Determine the [x, y] coordinate at the center of the cell enclosing the given text.  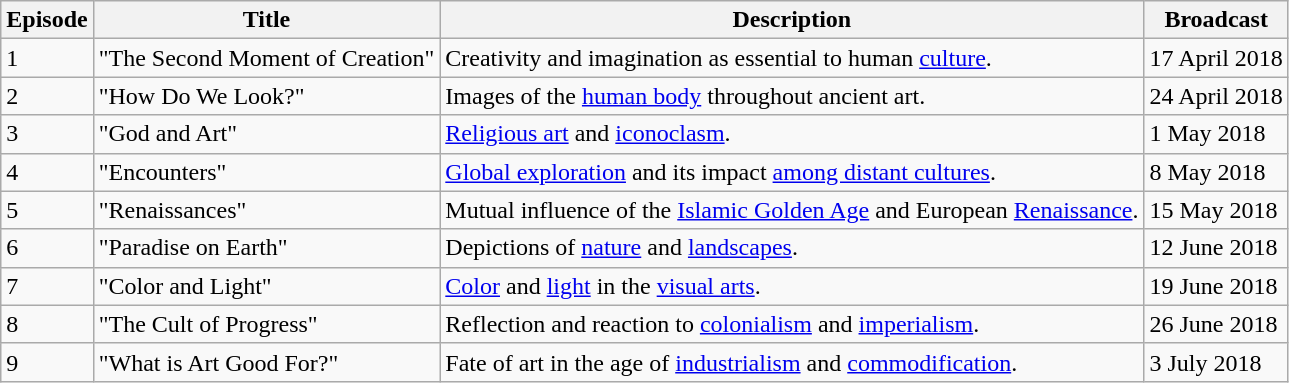
4 [47, 172]
Depictions of nature and landscapes. [792, 248]
Broadcast [1216, 20]
2 [47, 96]
6 [47, 248]
Mutual influence of the Islamic Golden Age and European Renaissance. [792, 210]
Creativity and imagination as essential to human culture. [792, 58]
Title [266, 20]
Religious art and iconoclasm. [792, 134]
Reflection and reaction to colonialism and imperialism. [792, 324]
19 June 2018 [1216, 286]
8 [47, 324]
15 May 2018 [1216, 210]
24 April 2018 [1216, 96]
3 [47, 134]
"The Second Moment of Creation" [266, 58]
"The Cult of Progress" [266, 324]
"God and Art" [266, 134]
Fate of art in the age of industrialism and commodification. [792, 362]
8 May 2018 [1216, 172]
5 [47, 210]
12 June 2018 [1216, 248]
Global exploration and its impact among distant cultures. [792, 172]
"Encounters" [266, 172]
Episode [47, 20]
9 [47, 362]
Images of the human body throughout ancient art. [792, 96]
7 [47, 286]
17 April 2018 [1216, 58]
"Paradise on Earth" [266, 248]
1 [47, 58]
"Renaissances" [266, 210]
"What is Art Good For?" [266, 362]
"How Do We Look?" [266, 96]
Color and light in the visual arts. [792, 286]
3 July 2018 [1216, 362]
26 June 2018 [1216, 324]
"Color and Light" [266, 286]
Description [792, 20]
1 May 2018 [1216, 134]
